Identify which cell holds the provided text, then report its [x, y] central coordinate. 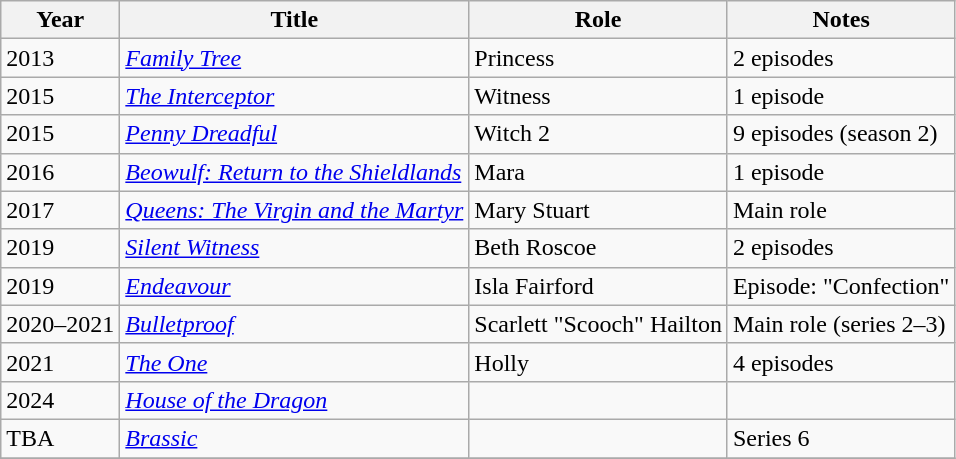
Notes [840, 20]
2024 [60, 400]
2016 [60, 172]
House of the Dragon [294, 400]
Mary Stuart [598, 210]
Princess [598, 58]
Episode: "Confection" [840, 286]
Beowulf: Return to the Shieldlands [294, 172]
The Interceptor [294, 96]
Title [294, 20]
TBA [60, 438]
Year [60, 20]
Queens: The Virgin and the Martyr [294, 210]
Mara [598, 172]
Witness [598, 96]
Isla Fairford [598, 286]
Scarlett "Scooch" Hailton [598, 324]
2017 [60, 210]
9 episodes (season 2) [840, 134]
Role [598, 20]
Brassic [294, 438]
2013 [60, 58]
Family Tree [294, 58]
Witch 2 [598, 134]
2020–2021 [60, 324]
Bulletproof [294, 324]
4 episodes [840, 362]
Penny Dreadful [294, 134]
Holly [598, 362]
Main role (series 2–3) [840, 324]
Silent Witness [294, 248]
Series 6 [840, 438]
Beth Roscoe [598, 248]
Endeavour [294, 286]
Main role [840, 210]
The One [294, 362]
2021 [60, 362]
